Pinpoint the cell where the given text exists, returning its (X, Y) midpoint coordinate. 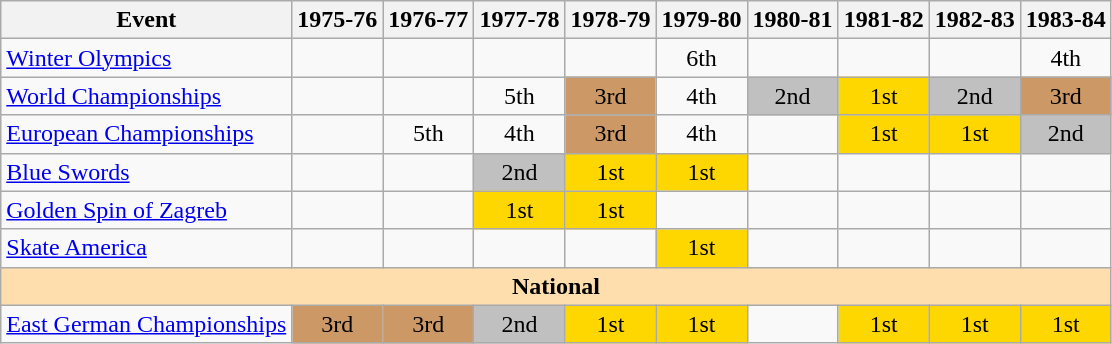
Winter Olympics (146, 58)
World Championships (146, 96)
Golden Spin of Zagreb (146, 210)
1977-78 (520, 20)
1975-76 (338, 20)
Blue Swords (146, 172)
1979-80 (702, 20)
1983-84 (1066, 20)
Skate America (146, 248)
6th (702, 58)
1982-83 (974, 20)
National (556, 286)
East German Championships (146, 324)
European Championships (146, 134)
1976-77 (428, 20)
1980-81 (792, 20)
Event (146, 20)
1978-79 (610, 20)
1981-82 (884, 20)
